Scan for the cell matching the given text and deliver its (x, y) coordinate at center. 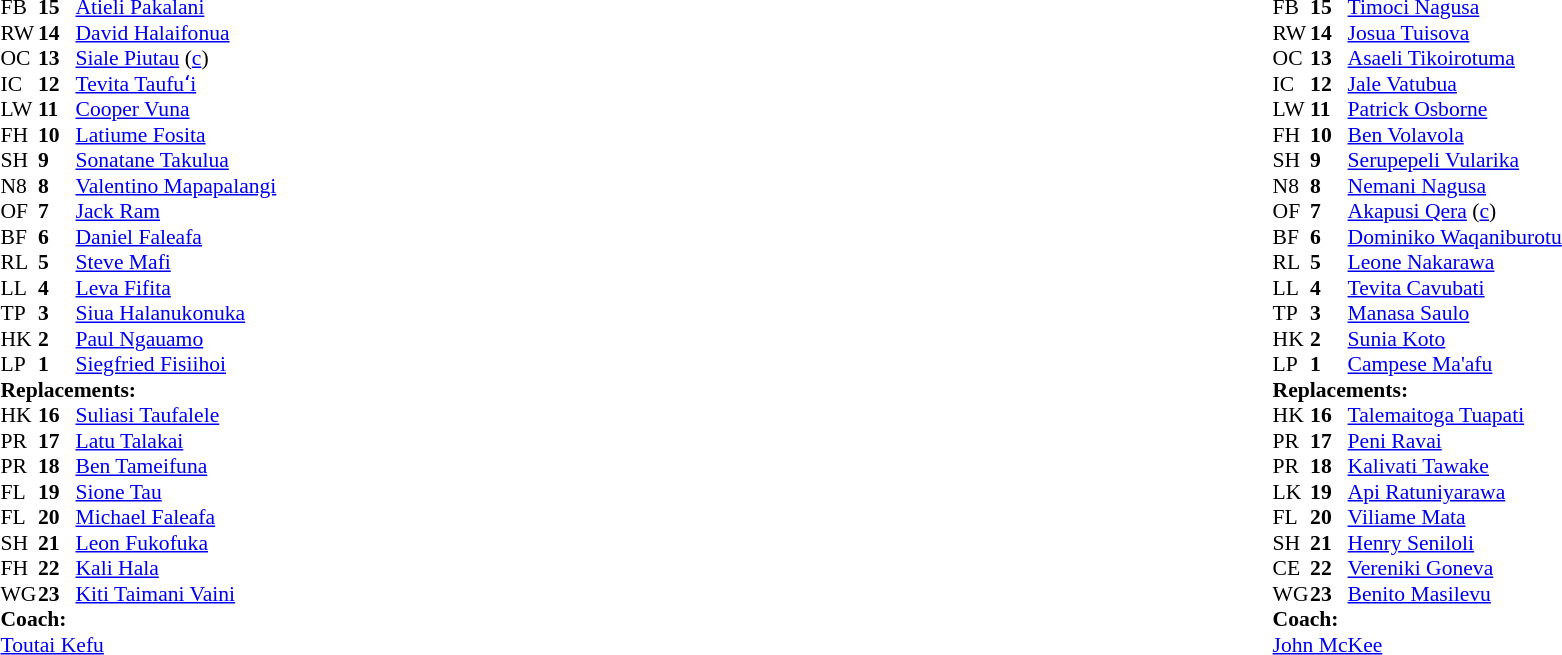
Siegfried Fisiihoi (176, 365)
Sonatane Takulua (176, 161)
Nemani Nagusa (1455, 186)
Talemaitoga Tuapati (1455, 415)
Latu Talakai (176, 441)
David Halaifonua (176, 33)
Kiti Taimani Vaini (176, 594)
Leva Fifita (176, 288)
Peni Ravai (1455, 441)
Sunia Koto (1455, 339)
Manasa Saulo (1455, 313)
Ben Tameifuna (176, 467)
Campese Ma'afu (1455, 365)
Serupepeli Vularika (1455, 161)
Steve Mafi (176, 263)
Suliasi Taufalele (176, 415)
Siua Halanukonuka (176, 313)
Patrick Osborne (1455, 109)
Jack Ram (176, 211)
Kali Hala (176, 569)
CE (1292, 569)
Josua Tuisova (1455, 33)
Leon Fukofuka (176, 543)
Tevita Cavubati (1455, 288)
Ben Volavola (1455, 135)
Sione Tau (176, 492)
Kalivati Tawake (1455, 467)
Viliame Mata (1455, 517)
Cooper Vuna (176, 109)
Akapusi Qera (c) (1455, 211)
Paul Ngauamo (176, 339)
Jale Vatubua (1455, 84)
Latiume Fosita (176, 135)
Dominiko Waqaniburotu (1455, 237)
Michael Faleafa (176, 517)
Daniel Faleafa (176, 237)
Leone Nakarawa (1455, 263)
Tevita Taufuʻi (176, 84)
Asaeli Tikoirotuma (1455, 59)
Benito Masilevu (1455, 594)
Valentino Mapapalangi (176, 186)
Henry Seniloli (1455, 543)
Api Ratuniyarawa (1455, 492)
LK (1292, 492)
Siale Piutau (c) (176, 59)
Vereniki Goneva (1455, 569)
